Provide the (X, Y) coordinate of the cell's center where the given text is located.  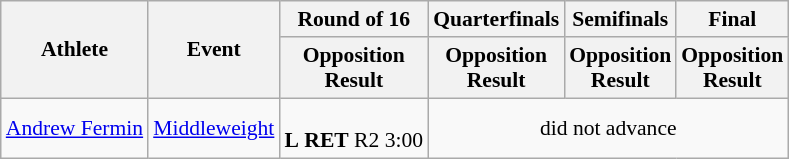
Semifinals (620, 19)
Final (732, 19)
L RET R2 3:00 (354, 128)
Middleweight (214, 128)
did not advance (608, 128)
Event (214, 50)
Round of 16 (354, 19)
Andrew Fermin (74, 128)
Quarterfinals (496, 19)
Athlete (74, 50)
